Find where the given text appears and provide that cell's center as [X, Y] coordinate. 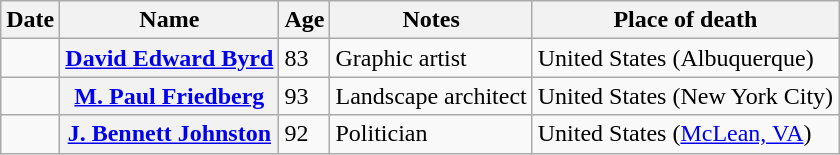
92 [304, 134]
United States (Albuquerque) [685, 58]
J. Bennett Johnston [170, 134]
Politician [431, 134]
83 [304, 58]
Landscape architect [431, 96]
Age [304, 20]
Place of death [685, 20]
David Edward Byrd [170, 58]
Date [30, 20]
Name [170, 20]
Graphic artist [431, 58]
M. Paul Friedberg [170, 96]
93 [304, 96]
United States (New York City) [685, 96]
Notes [431, 20]
United States (McLean, VA) [685, 134]
